Determine the [x, y] coordinate at the center of the cell enclosing the given text.  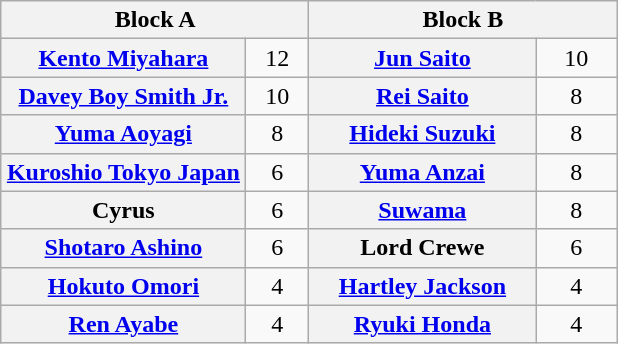
Hideki Suzuki [422, 134]
Shotaro Ashino [123, 248]
Ryuki Honda [422, 324]
Yuma Aoyagi [123, 134]
Hartley Jackson [422, 286]
Jun Saito [422, 58]
12 [277, 58]
Yuma Anzai [422, 172]
Kento Miyahara [123, 58]
Block A [155, 20]
Ren Ayabe [123, 324]
Block B [463, 20]
Hokuto Omori [123, 286]
Kuroshio Tokyo Japan [123, 172]
Suwama [422, 210]
Cyrus [123, 210]
Rei Saito [422, 96]
Davey Boy Smith Jr. [123, 96]
Lord Crewe [422, 248]
